Return the [x, y] coordinate for the center point of the cell that contains the specified text.  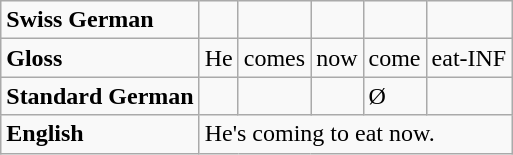
He [218, 58]
now [337, 58]
come [394, 58]
Swiss German [100, 20]
eat-INF [469, 58]
Standard German [100, 96]
Gloss [100, 58]
Ø [394, 96]
He's coming to eat now. [356, 134]
comes [274, 58]
English [100, 134]
